From the cell containing the given text, extract its center point as (X, Y) coordinate. 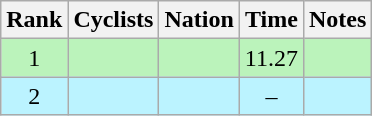
Nation (199, 20)
Time (271, 20)
11.27 (271, 58)
Cyclists (114, 20)
Rank (34, 20)
1 (34, 58)
– (271, 96)
Notes (337, 20)
2 (34, 96)
